Determine the [x, y] coordinate at the center of the cell enclosing the given text.  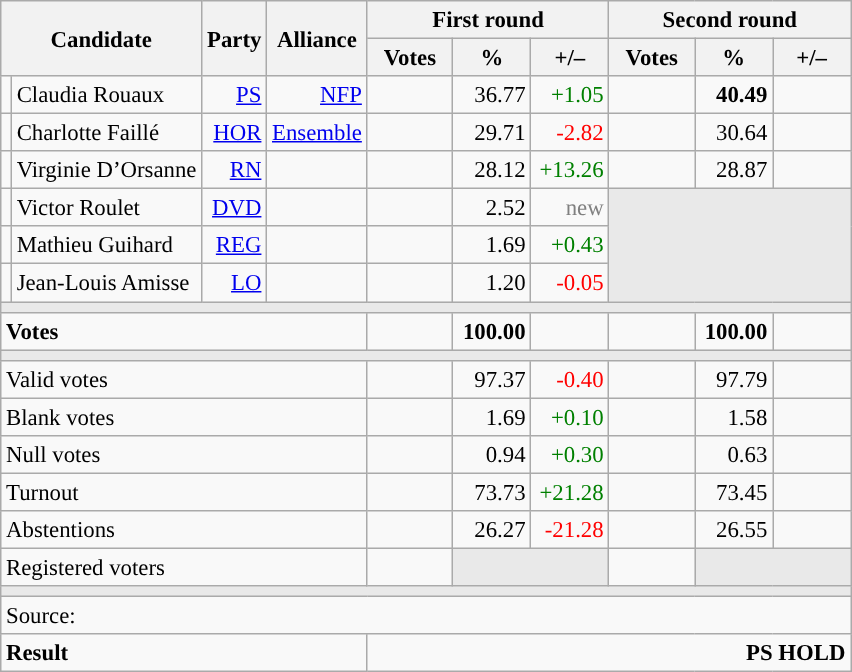
73.73 [492, 492]
Mathieu Guihard [106, 245]
DVD [234, 208]
LO [234, 283]
28.12 [492, 170]
REG [234, 245]
40.49 [734, 95]
-2.82 [570, 133]
Registered voters [184, 567]
-21.28 [570, 530]
Turnout [184, 492]
Party [234, 38]
26.27 [492, 530]
Ensemble [317, 133]
Blank votes [184, 417]
Victor Roulet [106, 208]
97.79 [734, 379]
Valid votes [184, 379]
1.20 [492, 283]
-0.05 [570, 283]
+21.28 [570, 492]
-0.40 [570, 379]
Result [184, 653]
36.77 [492, 95]
First round [488, 20]
Virginie D’Orsanne [106, 170]
PS HOLD [609, 653]
new [570, 208]
PS [234, 95]
Second round [730, 20]
0.63 [734, 455]
2.52 [492, 208]
73.45 [734, 492]
97.37 [492, 379]
+13.26 [570, 170]
1.58 [734, 417]
Claudia Rouaux [106, 95]
Alliance [317, 38]
Source: [426, 616]
26.55 [734, 530]
NFP [317, 95]
29.71 [492, 133]
Jean-Louis Amisse [106, 283]
0.94 [492, 455]
+1.05 [570, 95]
Null votes [184, 455]
RN [234, 170]
+0.30 [570, 455]
Abstentions [184, 530]
+0.43 [570, 245]
28.87 [734, 170]
+0.10 [570, 417]
HOR [234, 133]
Candidate [102, 38]
Charlotte Faillé [106, 133]
30.64 [734, 133]
